Identify which cell holds the provided text, then report its (x, y) central coordinate. 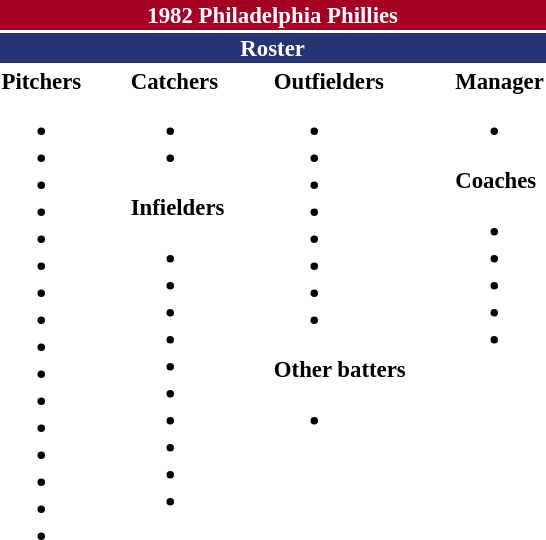
Roster (272, 48)
1982 Philadelphia Phillies (272, 15)
